Scan for the cell matching the given text and deliver its [X, Y] coordinate at center. 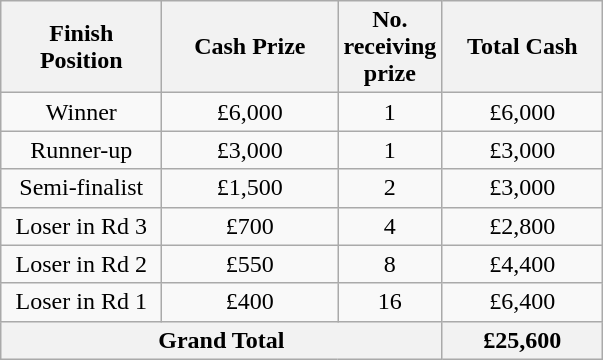
No. receiving prize [390, 47]
£2,800 [522, 226]
8 [390, 264]
£550 [250, 264]
£6,400 [522, 302]
£4,400 [522, 264]
£400 [250, 302]
Loser in Rd 2 [82, 264]
Cash Prize [250, 47]
Loser in Rd 1 [82, 302]
Total Cash [522, 47]
Loser in Rd 3 [82, 226]
Semi-finalist [82, 188]
16 [390, 302]
Winner [82, 112]
Grand Total [222, 340]
Finish Position [82, 47]
2 [390, 188]
£1,500 [250, 188]
£700 [250, 226]
£25,600 [522, 340]
4 [390, 226]
Runner-up [82, 150]
